From the cell containing the given text, extract its center point as [X, Y] coordinate. 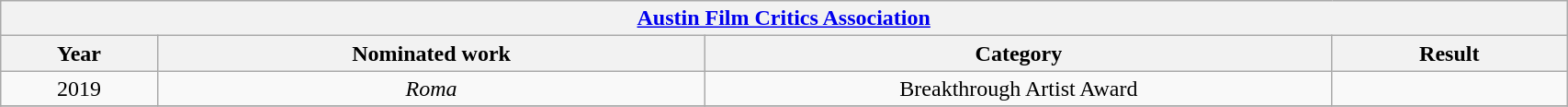
Category [1019, 53]
Year [79, 53]
Roma [432, 89]
Breakthrough Artist Award [1019, 89]
Austin Film Critics Association [784, 18]
2019 [79, 89]
Result [1450, 53]
Nominated work [432, 53]
